Provide the [x, y] coordinate of the cell's center where the given text is located.  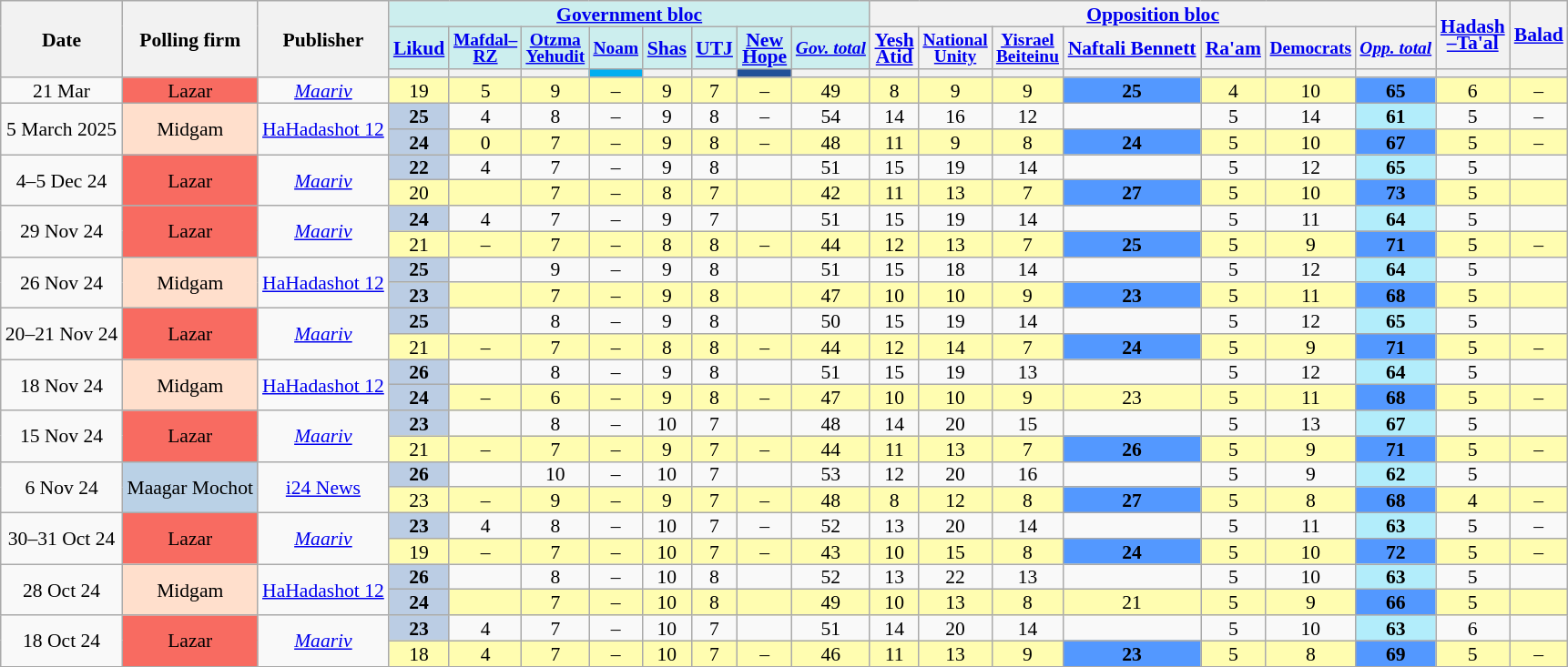
Gov. total [830, 47]
50 [830, 321]
Naftali Bennett [1133, 47]
i24 News [323, 487]
Ra'am [1233, 47]
21 Mar [62, 91]
OtzmaYehudit [555, 47]
Shas [667, 47]
UTJ [714, 47]
54 [830, 116]
Date [62, 39]
29 Nov 24 [62, 231]
66 [1396, 602]
46 [830, 653]
53 [830, 474]
18 Oct 24 [62, 641]
Likud [419, 47]
NewHope [765, 47]
18 Nov 24 [62, 385]
28 Oct 24 [62, 590]
YisraelBeiteinu [1027, 47]
72 [1396, 551]
Opposition bloc [1153, 14]
Balad [1539, 35]
69 [1396, 653]
Opp. total [1396, 47]
61 [1396, 116]
30–31 Oct 24 [62, 539]
4–5 Dec 24 [62, 180]
Noam [616, 47]
6 Nov 24 [62, 487]
Maagar Mochot [189, 487]
42 [830, 193]
62 [1396, 474]
5 March 2025 [62, 129]
Publisher [323, 39]
Polling firm [189, 39]
43 [830, 551]
NationalUnity [955, 47]
15 Nov 24 [62, 436]
Democrats [1311, 47]
0 [484, 142]
20–21 Nov 24 [62, 334]
Government bloc [630, 14]
Hadash–Ta'al [1473, 35]
26 Nov 24 [62, 282]
Mafdal–RZ [484, 47]
YeshAtid [894, 47]
73 [1396, 193]
